Return the (X, Y) coordinate for the center point of the cell that contains the specified text.  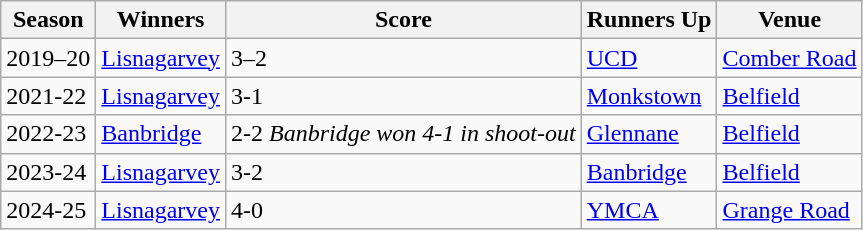
Venue (790, 20)
YMCA (649, 210)
Grange Road (790, 210)
3-1 (403, 96)
4-0 (403, 210)
2-2 Banbridge won 4-1 in shoot-out (403, 134)
Glennane (649, 134)
Score (403, 20)
Winners (161, 20)
UCD (649, 58)
2022-23 (48, 134)
2024-25 (48, 210)
2023-24 (48, 172)
Runners Up (649, 20)
Season (48, 20)
Comber Road (790, 58)
Monkstown (649, 96)
3-2 (403, 172)
2021-22 (48, 96)
2019–20 (48, 58)
3–2 (403, 58)
